Provide the [x, y] coordinate of the cell's center where the given text is located.  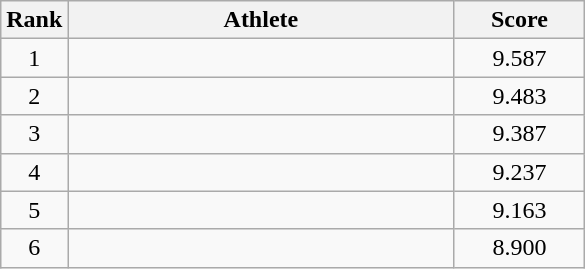
9.237 [520, 172]
Athlete [261, 20]
Score [520, 20]
9.587 [520, 58]
3 [34, 134]
1 [34, 58]
2 [34, 96]
Rank [34, 20]
9.163 [520, 210]
5 [34, 210]
8.900 [520, 248]
4 [34, 172]
9.387 [520, 134]
9.483 [520, 96]
6 [34, 248]
